Scan for the cell matching the given text and deliver its [X, Y] coordinate at center. 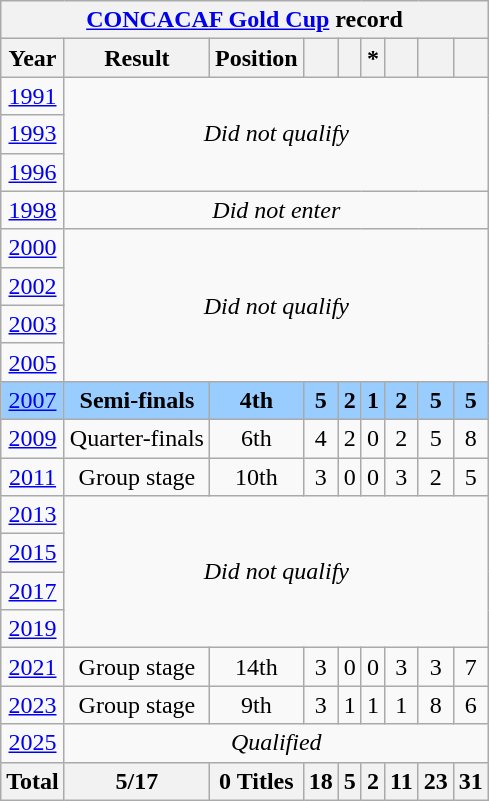
31 [470, 781]
1998 [33, 210]
2019 [33, 629]
* [372, 58]
6 [470, 705]
Did not enter [276, 210]
2003 [33, 324]
1991 [33, 96]
Year [33, 58]
5/17 [136, 781]
0 Titles [256, 781]
11 [401, 781]
Result [136, 58]
2005 [33, 362]
2017 [33, 591]
2009 [33, 438]
6th [256, 438]
Position [256, 58]
Qualified [276, 743]
4th [256, 400]
2007 [33, 400]
9th [256, 705]
2011 [33, 477]
1996 [33, 172]
2000 [33, 248]
18 [320, 781]
2002 [33, 286]
2013 [33, 515]
Total [33, 781]
Quarter-finals [136, 438]
2015 [33, 553]
14th [256, 667]
Semi-finals [136, 400]
4 [320, 438]
CONCACAF Gold Cup record [245, 20]
2025 [33, 743]
7 [470, 667]
23 [436, 781]
1993 [33, 134]
10th [256, 477]
2023 [33, 705]
2021 [33, 667]
